Scan for the cell matching the given text and deliver its (X, Y) coordinate at center. 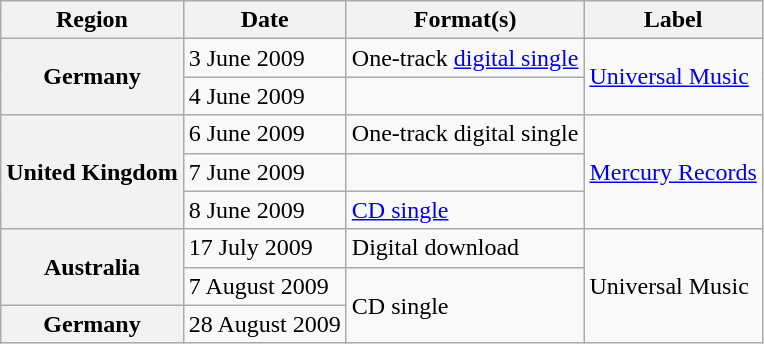
7 August 2009 (264, 286)
United Kingdom (92, 172)
6 June 2009 (264, 134)
Mercury Records (673, 172)
7 June 2009 (264, 172)
Label (673, 20)
Format(s) (465, 20)
Digital download (465, 248)
28 August 2009 (264, 324)
17 July 2009 (264, 248)
3 June 2009 (264, 58)
8 June 2009 (264, 210)
Australia (92, 267)
Region (92, 20)
Date (264, 20)
4 June 2009 (264, 96)
